Capture the cell that displays the provided text and extract its (x, y) central coordinate. 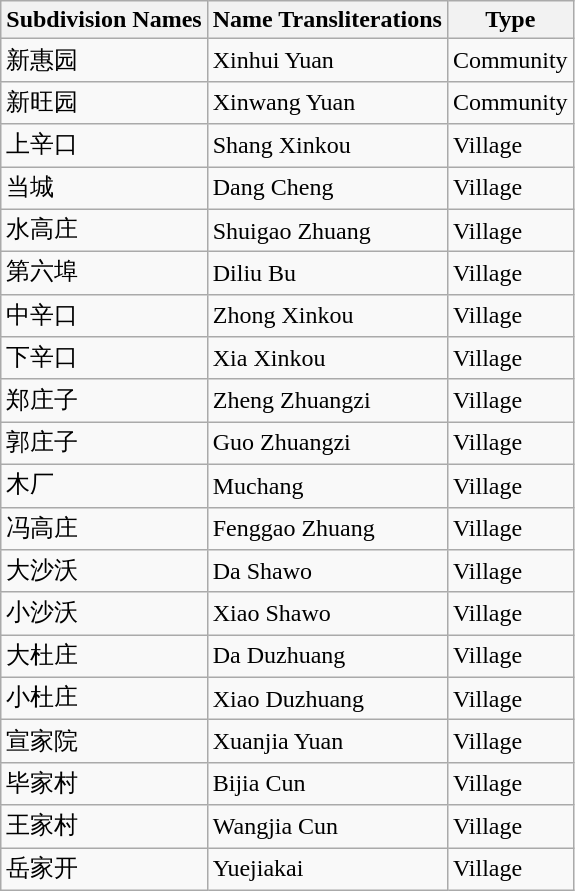
Zhong Xinkou (327, 316)
岳家开 (104, 870)
Xinhui Yuan (327, 60)
中辛口 (104, 316)
小沙沃 (104, 614)
木厂 (104, 486)
Shuigao Zhuang (327, 230)
Xiao Duzhuang (327, 698)
下辛口 (104, 358)
Bijia Cun (327, 784)
大杜庄 (104, 656)
Dang Cheng (327, 188)
Xuanjia Yuan (327, 742)
当城 (104, 188)
Xia Xinkou (327, 358)
冯高庄 (104, 528)
Muchang (327, 486)
毕家村 (104, 784)
Da Duzhuang (327, 656)
Guo Zhuangzi (327, 444)
王家村 (104, 826)
Wangjia Cun (327, 826)
Xinwang Yuan (327, 102)
上辛口 (104, 146)
Zheng Zhuangzi (327, 400)
Type (510, 20)
小杜庄 (104, 698)
宣家院 (104, 742)
Da Shawo (327, 572)
Xiao Shawo (327, 614)
大沙沃 (104, 572)
新惠园 (104, 60)
Diliu Bu (327, 274)
Subdivision Names (104, 20)
Yuejiakai (327, 870)
Fenggao Zhuang (327, 528)
新旺园 (104, 102)
水高庄 (104, 230)
Name Transliterations (327, 20)
Shang Xinkou (327, 146)
郭庄子 (104, 444)
第六埠 (104, 274)
郑庄子 (104, 400)
